Locate the cell with the specified text and output its (X, Y) center coordinate. 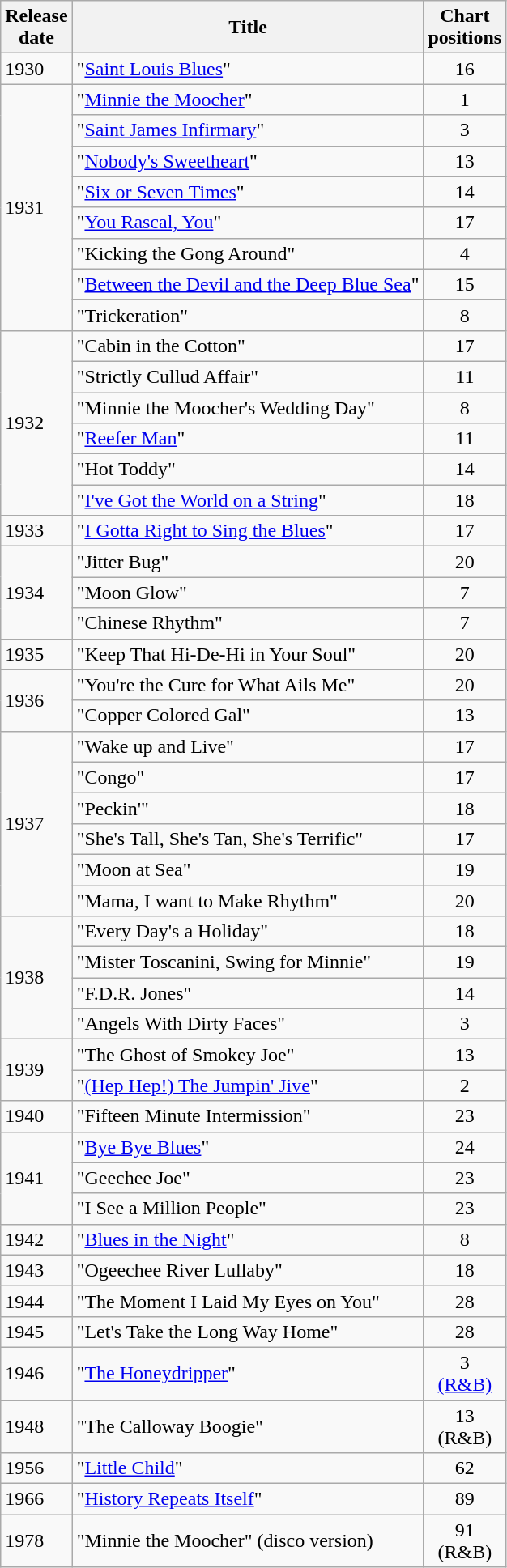
"Peckin'" (248, 808)
16 (465, 69)
Releasedate (36, 28)
1934 (36, 593)
"History Repeats Itself" (248, 1499)
"Jitter Bug" (248, 562)
1956 (36, 1468)
1942 (36, 1239)
1945 (36, 1332)
1943 (36, 1270)
1938 (36, 978)
91(R&B) (465, 1541)
1978 (36, 1541)
"Wake up and Live" (248, 746)
1940 (36, 1116)
"You're the Cure for What Ails Me" (248, 685)
1966 (36, 1499)
"Moon Glow" (248, 593)
"Angels With Dirty Faces" (248, 1024)
62 (465, 1468)
1948 (36, 1426)
"The Moment I Laid My Eyes on You" (248, 1301)
"Minnie the Moocher" (disco version) (248, 1541)
"Minnie the Moocher's Wedding Day" (248, 407)
3(R&B) (465, 1373)
"Bye Bye Blues" (248, 1147)
"Blues in the Night" (248, 1239)
"I've Got the World on a String" (248, 500)
"Cabin in the Cotton" (248, 346)
"Fifteen Minute Intermission" (248, 1116)
"Kicking the Gong Around" (248, 253)
89 (465, 1499)
1932 (36, 423)
"Geechee Joe" (248, 1178)
1933 (36, 531)
Title (248, 28)
1937 (36, 823)
"I See a Million People" (248, 1209)
1936 (36, 700)
1946 (36, 1373)
"Every Day's a Holiday" (248, 932)
"Ogeechee River Lullaby" (248, 1270)
15 (465, 284)
"Little Child" (248, 1468)
"Mama, I want to Make Rhythm" (248, 901)
24 (465, 1147)
"Chinese Rhythm" (248, 623)
"Congo" (248, 777)
1944 (36, 1301)
1 (465, 100)
"Reefer Man" (248, 439)
"Between the Devil and the Deep Blue Sea" (248, 284)
Chartpositions (465, 28)
"Copper Colored Gal" (248, 716)
1935 (36, 654)
"The Calloway Boogie" (248, 1426)
"Mister Toscanini, Swing for Minnie" (248, 962)
1930 (36, 69)
"Six or Seven Times" (248, 192)
"Trickeration" (248, 315)
"I Gotta Right to Sing the Blues" (248, 531)
1941 (36, 1178)
"Hot Toddy" (248, 470)
"Saint James Infirmary" (248, 130)
13(R&B) (465, 1426)
4 (465, 253)
"Keep That Hi-De-Hi in Your Soul" (248, 654)
"She's Tall, She's Tan, She's Terrific" (248, 839)
"The Honeydripper" (248, 1373)
"Minnie the Moocher" (248, 100)
"Nobody's Sweetheart" (248, 161)
"You Rascal, You" (248, 223)
"The Ghost of Smokey Joe" (248, 1055)
"Saint Louis Blues" (248, 69)
1931 (36, 207)
"Let's Take the Long Way Home" (248, 1332)
"Strictly Cullud Affair" (248, 376)
"Moon at Sea" (248, 869)
"(Hep Hep!) The Jumpin' Jive" (248, 1086)
1939 (36, 1070)
2 (465, 1086)
"F.D.R. Jones" (248, 993)
